Extract the [X, Y] coordinate from the center of the cell holding the provided text.  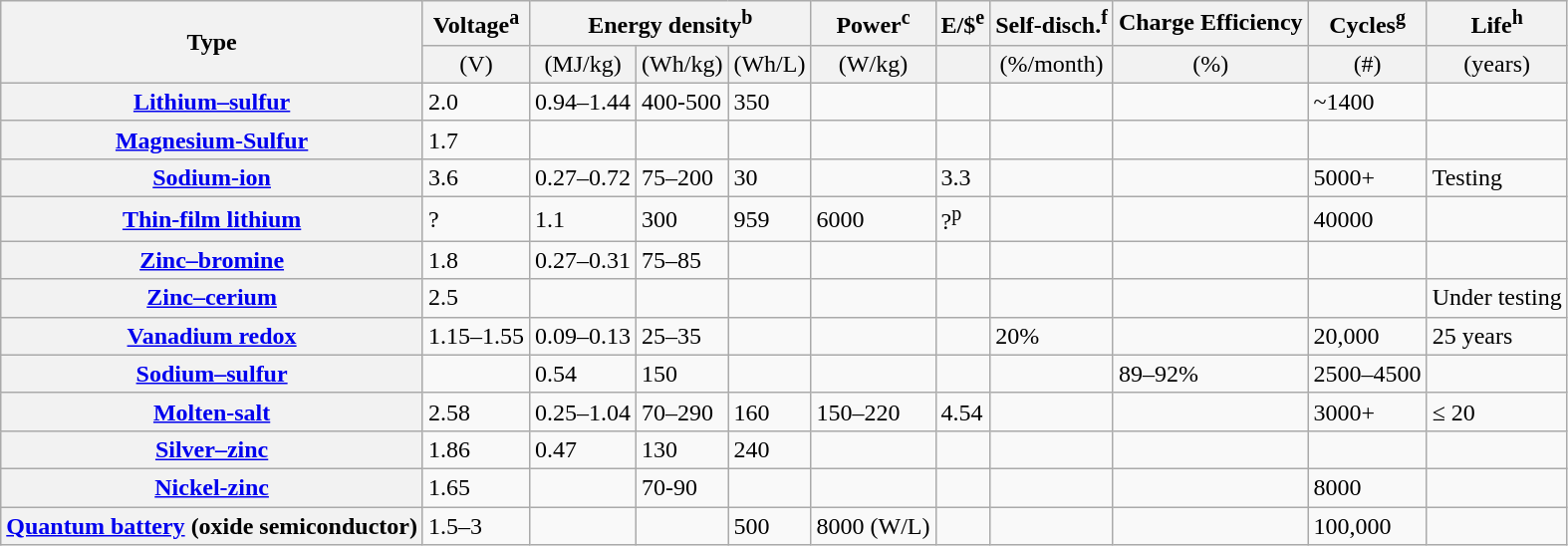
0.47 [584, 449]
70–290 [682, 411]
40000 [1367, 219]
100,000 [1367, 526]
3.3 [962, 177]
Energy densityb [670, 24]
75–85 [682, 260]
Type [212, 42]
3.6 [476, 177]
Zinc–cerium [212, 298]
(years) [1496, 64]
Sodium–sulfur [212, 374]
Self-disch.f [1052, 24]
(Wh/kg) [682, 64]
Lithium–sulfur [212, 102]
Testing [1496, 177]
~1400 [1367, 102]
1.5–3 [476, 526]
2500–4500 [1367, 374]
0.27–0.31 [584, 260]
Zinc–bromine [212, 260]
20,000 [1367, 336]
2.58 [476, 411]
6000 [873, 219]
1.15–1.55 [476, 336]
0.09–0.13 [584, 336]
?p [962, 219]
0.54 [584, 374]
(%/month) [1052, 64]
Silver–zinc [212, 449]
959 [769, 219]
2.0 [476, 102]
Cyclesg [1367, 24]
1.8 [476, 260]
Voltagea [476, 24]
1.65 [476, 487]
0.27–0.72 [584, 177]
Molten-salt [212, 411]
4.54 [962, 411]
Powerc [873, 24]
1.7 [476, 139]
(#) [1367, 64]
Sodium-ion [212, 177]
Quantum battery (oxide semiconductor) [212, 526]
20% [1052, 336]
160 [769, 411]
(W/kg) [873, 64]
300 [682, 219]
500 [769, 526]
0.25–1.04 [584, 411]
(Wh/L) [769, 64]
Under testing [1496, 298]
150–220 [873, 411]
240 [769, 449]
Magnesium-Sulfur [212, 139]
350 [769, 102]
(%) [1210, 64]
1.86 [476, 449]
E/$e [962, 24]
3000+ [1367, 411]
Thin-film lithium [212, 219]
30 [769, 177]
1.1 [584, 219]
5000+ [1367, 177]
0.94–1.44 [584, 102]
2.5 [476, 298]
Vanadium redox [212, 336]
8000 (W/L) [873, 526]
89–92% [1210, 374]
8000 [1367, 487]
≤ 20 [1496, 411]
130 [682, 449]
25 years [1496, 336]
? [476, 219]
(V) [476, 64]
Nickel-zinc [212, 487]
75–200 [682, 177]
25–35 [682, 336]
Charge Efficiency [1210, 24]
150 [682, 374]
(MJ/kg) [584, 64]
400-500 [682, 102]
70-90 [682, 487]
Lifeh [1496, 24]
